Pinpoint the cell where the given text exists, returning its [X, Y] midpoint coordinate. 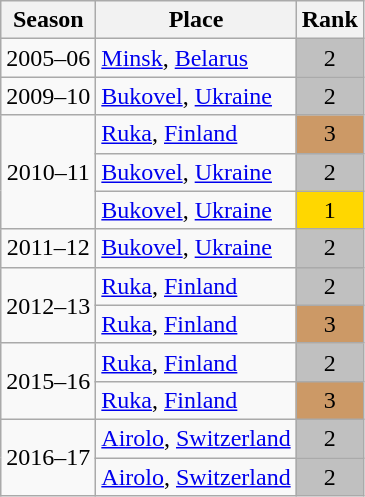
Minsk, Belarus [196, 58]
1 [330, 210]
2010–11 [48, 172]
2012–13 [48, 305]
2015–16 [48, 381]
Place [196, 20]
Rank [330, 20]
2011–12 [48, 248]
2005–06 [48, 58]
2016–17 [48, 457]
2009–10 [48, 96]
Season [48, 20]
